For the text-containing cell, return its midpoint in (X, Y) coordinate format. 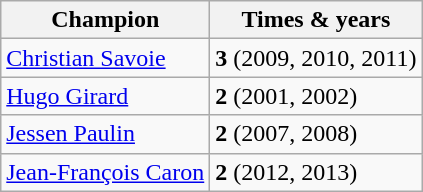
3 (2009, 2010, 2011) (316, 58)
2 (2007, 2008) (316, 134)
2 (2012, 2013) (316, 172)
Hugo Girard (106, 96)
2 (2001, 2002) (316, 96)
Champion (106, 20)
Times & years (316, 20)
Jessen Paulin (106, 134)
Christian Savoie (106, 58)
Jean-François Caron (106, 172)
